Provide the [X, Y] coordinate of the cell's center where the given text is located.  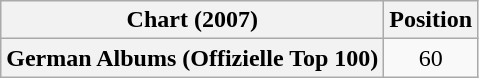
Position [431, 20]
60 [431, 58]
Chart (2007) [192, 20]
German Albums (Offizielle Top 100) [192, 58]
